Scan for the cell matching the given text and deliver its [x, y] coordinate at center. 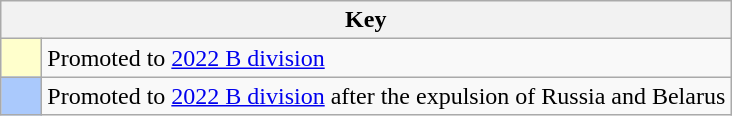
Key [366, 20]
Promoted to 2022 B division after the expulsion of Russia and Belarus [386, 96]
Promoted to 2022 B division [386, 58]
